From the cell containing the given text, extract its center point as (X, Y) coordinate. 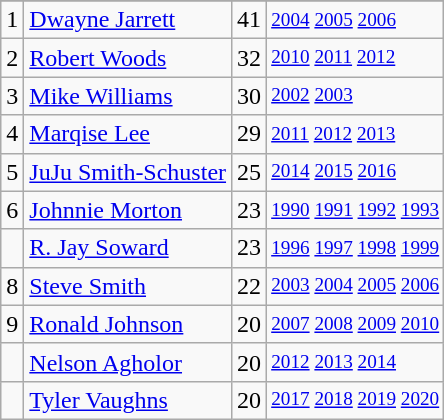
Ronald Johnson (128, 324)
6 (12, 210)
Johnnie Morton (128, 210)
2007 2008 2009 2010 (356, 324)
1996 1997 1998 1999 (356, 248)
2012 2013 2014 (356, 362)
Steve Smith (128, 286)
5 (12, 172)
41 (250, 20)
2 (12, 58)
2002 2003 (356, 96)
1990 1991 1992 1993 (356, 210)
2010 2011 2012 (356, 58)
29 (250, 134)
2011 2012 2013 (356, 134)
1 (12, 20)
Nelson Agholor (128, 362)
Tyler Vaughns (128, 400)
9 (12, 324)
4 (12, 134)
2003 2004 2005 2006 (356, 286)
32 (250, 58)
Dwayne Jarrett (128, 20)
Marqise Lee (128, 134)
22 (250, 286)
Mike Williams (128, 96)
2014 2015 2016 (356, 172)
25 (250, 172)
30 (250, 96)
2017 2018 2019 2020 (356, 400)
3 (12, 96)
JuJu Smith-Schuster (128, 172)
2004 2005 2006 (356, 20)
R. Jay Soward (128, 248)
8 (12, 286)
Robert Woods (128, 58)
